Output the (X, Y) coordinate of the center of the cell containing the given text.  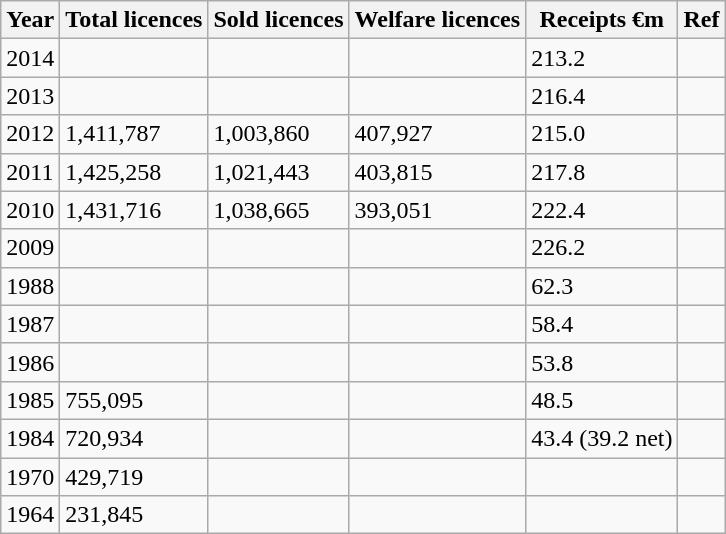
231,845 (134, 515)
2012 (30, 134)
1,003,860 (278, 134)
Sold licences (278, 20)
2014 (30, 58)
403,815 (438, 172)
2013 (30, 96)
429,719 (134, 477)
226.2 (602, 248)
1987 (30, 324)
216.4 (602, 96)
Total licences (134, 20)
1985 (30, 400)
1,431,716 (134, 210)
1964 (30, 515)
213.2 (602, 58)
720,934 (134, 438)
2009 (30, 248)
Receipts €m (602, 20)
1970 (30, 477)
1,021,443 (278, 172)
1988 (30, 286)
755,095 (134, 400)
215.0 (602, 134)
1,038,665 (278, 210)
58.4 (602, 324)
1984 (30, 438)
217.8 (602, 172)
222.4 (602, 210)
Year (30, 20)
53.8 (602, 362)
62.3 (602, 286)
1,425,258 (134, 172)
Ref (702, 20)
1,411,787 (134, 134)
2010 (30, 210)
2011 (30, 172)
43.4 (39.2 net) (602, 438)
48.5 (602, 400)
Welfare licences (438, 20)
407,927 (438, 134)
393,051 (438, 210)
1986 (30, 362)
